Locate the cell with the specified text and output its [X, Y] center coordinate. 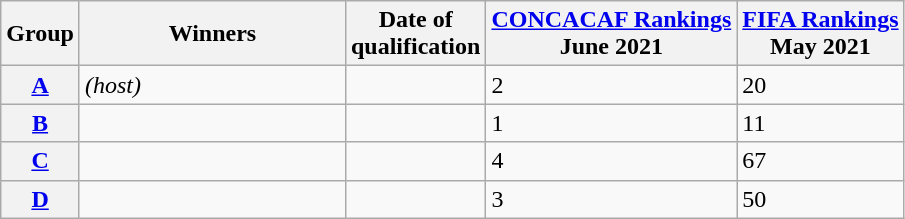
Group [40, 34]
50 [820, 199]
D [40, 199]
A [40, 85]
(host) [212, 85]
11 [820, 123]
B [40, 123]
Winners [212, 34]
Date ofqualification [415, 34]
CONCACAF RankingsJune 2021 [612, 34]
FIFA RankingsMay 2021 [820, 34]
1 [612, 123]
3 [612, 199]
2 [612, 85]
67 [820, 161]
20 [820, 85]
4 [612, 161]
C [40, 161]
